Output the (x, y) coordinate of the center of the cell containing the given text.  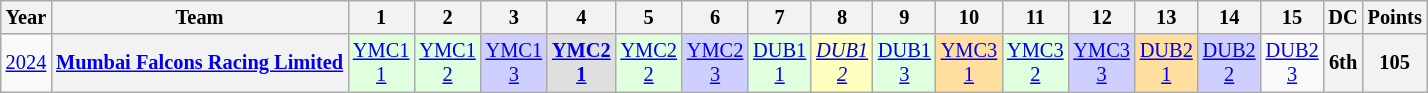
DC (1344, 17)
Year (26, 17)
7 (780, 17)
YMC13 (514, 63)
15 (1292, 17)
DUB11 (780, 63)
DUB12 (842, 63)
DUB23 (1292, 63)
13 (1166, 17)
6 (715, 17)
3 (514, 17)
YMC31 (969, 63)
14 (1230, 17)
12 (1101, 17)
Team (200, 17)
YMC32 (1035, 63)
11 (1035, 17)
5 (649, 17)
Mumbai Falcons Racing Limited (200, 63)
DUB13 (904, 63)
DUB21 (1166, 63)
DUB22 (1230, 63)
4 (582, 17)
YMC23 (715, 63)
YMC33 (1101, 63)
YMC12 (447, 63)
8 (842, 17)
6th (1344, 63)
YMC21 (582, 63)
YMC11 (381, 63)
Points (1395, 17)
10 (969, 17)
2 (447, 17)
9 (904, 17)
2024 (26, 63)
YMC22 (649, 63)
1 (381, 17)
105 (1395, 63)
